For the text-containing cell, return its midpoint in [X, Y] coordinate format. 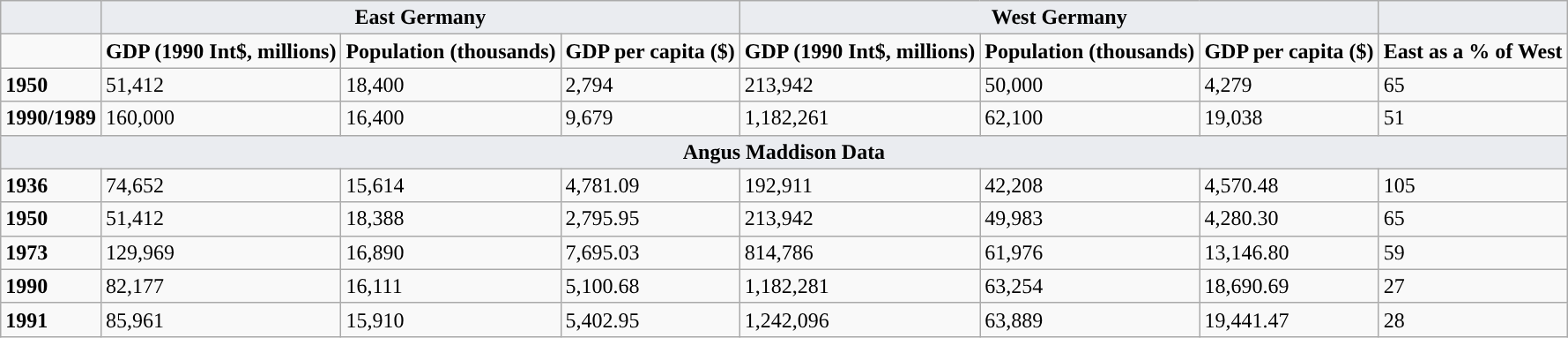
16,400 [451, 118]
62,100 [1089, 118]
50,000 [1089, 85]
74,652 [220, 185]
1,242,096 [859, 319]
1991 [51, 319]
82,177 [220, 286]
7,695.03 [650, 252]
13,146.80 [1289, 252]
1,182,281 [859, 286]
192,911 [859, 185]
105 [1473, 185]
42,208 [1089, 185]
28 [1473, 319]
63,889 [1089, 319]
85,961 [220, 319]
5,100.68 [650, 286]
18,690.69 [1289, 286]
4,280.30 [1289, 219]
16,111 [451, 286]
15,910 [451, 319]
59 [1473, 252]
2,795.95 [650, 219]
1990/1989 [51, 118]
129,969 [220, 252]
27 [1473, 286]
51 [1473, 118]
2,794 [650, 85]
Angus Maddison Data [784, 152]
1973 [51, 252]
9,679 [650, 118]
4,570.48 [1289, 185]
160,000 [220, 118]
16,890 [451, 252]
15,614 [451, 185]
East Germany [420, 18]
61,976 [1089, 252]
1990 [51, 286]
18,400 [451, 85]
4,279 [1289, 85]
49,983 [1089, 219]
814,786 [859, 252]
19,441.47 [1289, 319]
19,038 [1289, 118]
5,402.95 [650, 319]
63,254 [1089, 286]
4,781.09 [650, 185]
1,182,261 [859, 118]
18,388 [451, 219]
East as a % of West [1473, 51]
West Germany [1059, 18]
1936 [51, 185]
